Provide the (x, y) coordinate of the cell's center where the given text is located.  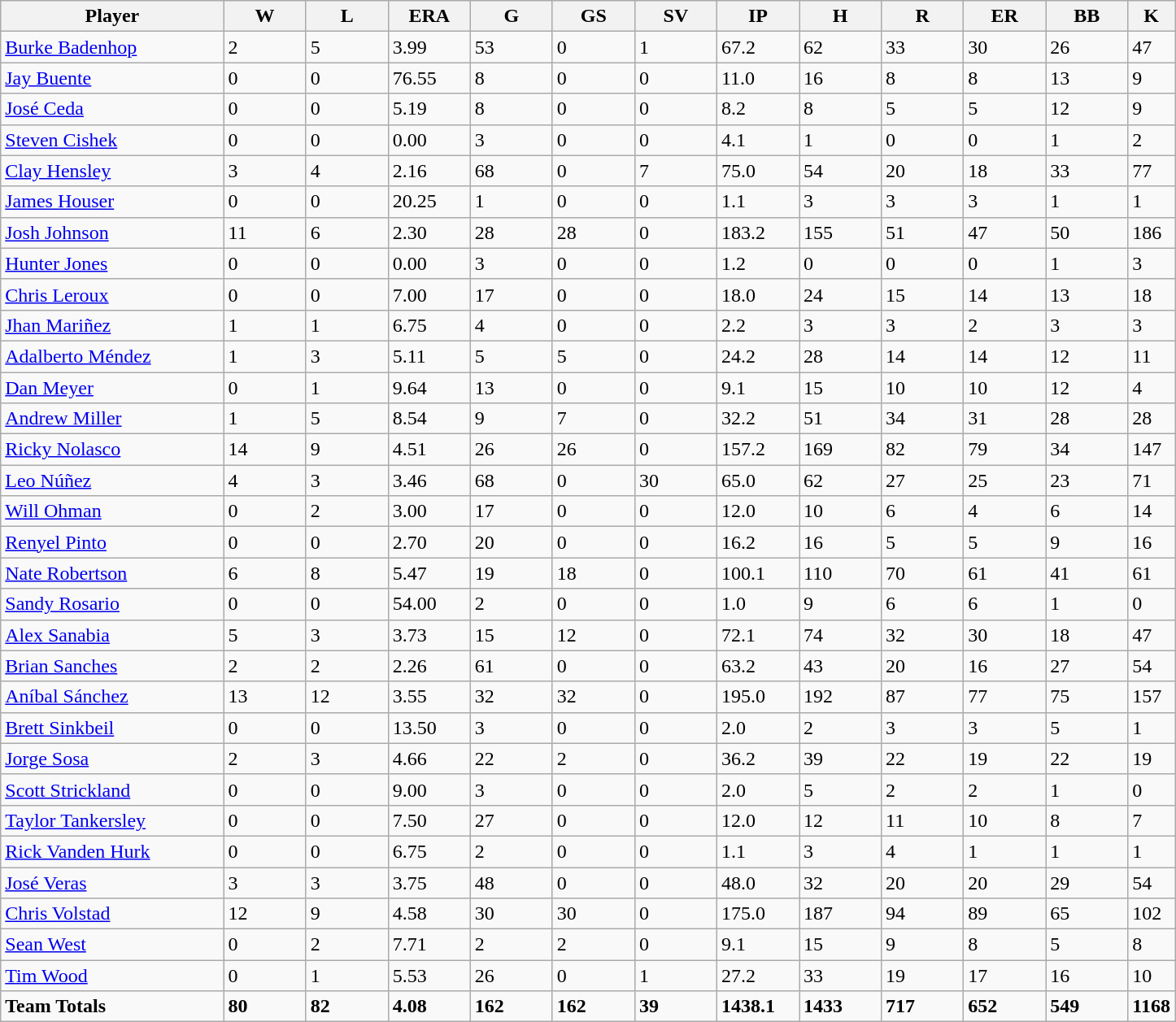
70 (922, 573)
Team Totals (112, 1007)
100.1 (758, 573)
186 (1152, 233)
Dan Meyer (112, 388)
65 (1087, 914)
102 (1152, 914)
3.00 (429, 511)
SV (675, 16)
Alex Sanabia (112, 635)
2.16 (429, 171)
7.00 (429, 294)
Sandy Rosario (112, 604)
652 (1005, 1007)
41 (1087, 573)
Sean West (112, 945)
R (922, 16)
3.99 (429, 47)
5.53 (429, 976)
147 (1152, 450)
2.30 (429, 233)
32.2 (758, 419)
63.2 (758, 666)
W (265, 16)
87 (922, 697)
Ricky Nolasco (112, 450)
Tim Wood (112, 976)
7.71 (429, 945)
Chris Volstad (112, 914)
157.2 (758, 450)
Jay Buente (112, 78)
67.2 (758, 47)
Andrew Miller (112, 419)
24.2 (758, 356)
54.00 (429, 604)
29 (1087, 882)
9.64 (429, 388)
4.08 (429, 1007)
27.2 (758, 976)
1.2 (758, 263)
Jorge Sosa (112, 759)
31 (1005, 419)
José Ceda (112, 109)
4.51 (429, 450)
3.46 (429, 481)
9.00 (429, 789)
16.2 (758, 542)
80 (265, 1007)
157 (1152, 697)
1168 (1152, 1007)
Renyel Pinto (112, 542)
H (839, 16)
Josh Johnson (112, 233)
71 (1152, 481)
717 (922, 1007)
3.73 (429, 635)
20.25 (429, 202)
2.2 (758, 325)
Nate Robertson (112, 573)
ER (1005, 16)
110 (839, 573)
2.26 (429, 666)
Aníbal Sánchez (112, 697)
11.0 (758, 78)
Brian Sanches (112, 666)
5.47 (429, 573)
GS (594, 16)
G (511, 16)
Scott Strickland (112, 789)
1.0 (758, 604)
Burke Badenhop (112, 47)
48.0 (758, 882)
192 (839, 697)
175.0 (758, 914)
Brett Sinkbeil (112, 728)
23 (1087, 481)
75 (1087, 697)
Chris Leroux (112, 294)
24 (839, 294)
L (346, 16)
48 (511, 882)
5.11 (429, 356)
Adalberto Méndez (112, 356)
43 (839, 666)
13.50 (429, 728)
Jhan Mariñez (112, 325)
K (1152, 16)
4.66 (429, 759)
18.0 (758, 294)
James Houser (112, 202)
36.2 (758, 759)
187 (839, 914)
549 (1087, 1007)
1433 (839, 1007)
3.55 (429, 697)
Hunter Jones (112, 263)
Player (112, 16)
3.75 (429, 882)
BB (1087, 16)
72.1 (758, 635)
74 (839, 635)
195.0 (758, 697)
4.58 (429, 914)
ERA (429, 16)
4.1 (758, 140)
5.19 (429, 109)
Clay Hensley (112, 171)
7.50 (429, 820)
65.0 (758, 481)
José Veras (112, 882)
169 (839, 450)
Steven Cishek (112, 140)
Will Ohman (112, 511)
76.55 (429, 78)
25 (1005, 481)
2.70 (429, 542)
75.0 (758, 171)
89 (1005, 914)
IP (758, 16)
Leo Núñez (112, 481)
50 (1087, 233)
8.54 (429, 419)
94 (922, 914)
1438.1 (758, 1007)
Rick Vanden Hurk (112, 851)
183.2 (758, 233)
79 (1005, 450)
8.2 (758, 109)
155 (839, 233)
53 (511, 47)
Taylor Tankersley (112, 820)
